Locate the cell with the specified text and output its (x, y) center coordinate. 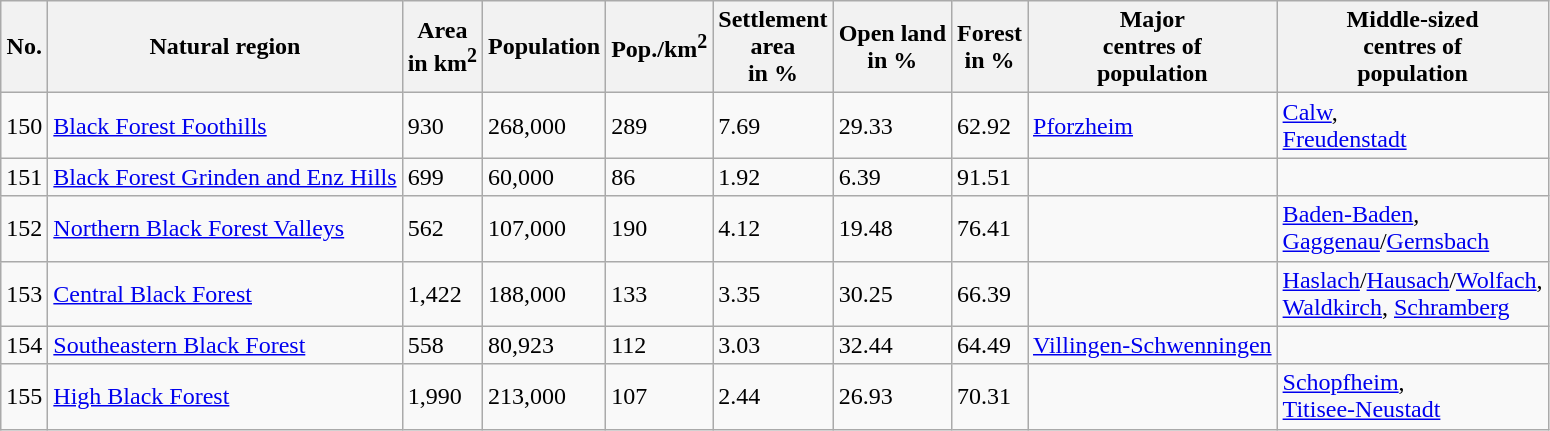
Villingen-Schwenningen (1153, 345)
Central Black Forest (225, 294)
930 (442, 126)
3.03 (773, 345)
190 (660, 228)
Northern Black Forest Valleys (225, 228)
76.41 (990, 228)
60,000 (544, 177)
1,422 (442, 294)
19.48 (892, 228)
Settlementareain % (773, 47)
Middle-sizedcentres ofpopulation (1412, 47)
Calw,Freudenstadt (1412, 126)
Pop./km2 (660, 47)
213,000 (544, 396)
2.44 (773, 396)
Baden-Baden,Gaggenau/Gernsbach (1412, 228)
150 (24, 126)
112 (660, 345)
188,000 (544, 294)
107 (660, 396)
1.92 (773, 177)
Pforzheim (1153, 126)
66.39 (990, 294)
91.51 (990, 177)
Haslach/Hausach/Wolfach,Waldkirch, Schramberg (1412, 294)
Black Forest Foothills (225, 126)
1,990 (442, 396)
Population (544, 47)
155 (24, 396)
29.33 (892, 126)
4.12 (773, 228)
Schopfheim,Titisee-Neustadt (1412, 396)
153 (24, 294)
64.49 (990, 345)
3.35 (773, 294)
154 (24, 345)
Southeastern Black Forest (225, 345)
Black Forest Grinden and Enz Hills (225, 177)
No. (24, 47)
Majorcentres ofpopulation (1153, 47)
80,923 (544, 345)
7.69 (773, 126)
32.44 (892, 345)
70.31 (990, 396)
26.93 (892, 396)
Open landin % (892, 47)
Forestin % (990, 47)
151 (24, 177)
268,000 (544, 126)
289 (660, 126)
152 (24, 228)
86 (660, 177)
Natural region (225, 47)
133 (660, 294)
30.25 (892, 294)
107,000 (544, 228)
562 (442, 228)
699 (442, 177)
6.39 (892, 177)
Areain km2 (442, 47)
62.92 (990, 126)
High Black Forest (225, 396)
558 (442, 345)
